Output the [x, y] coordinate of the center of the cell containing the given text.  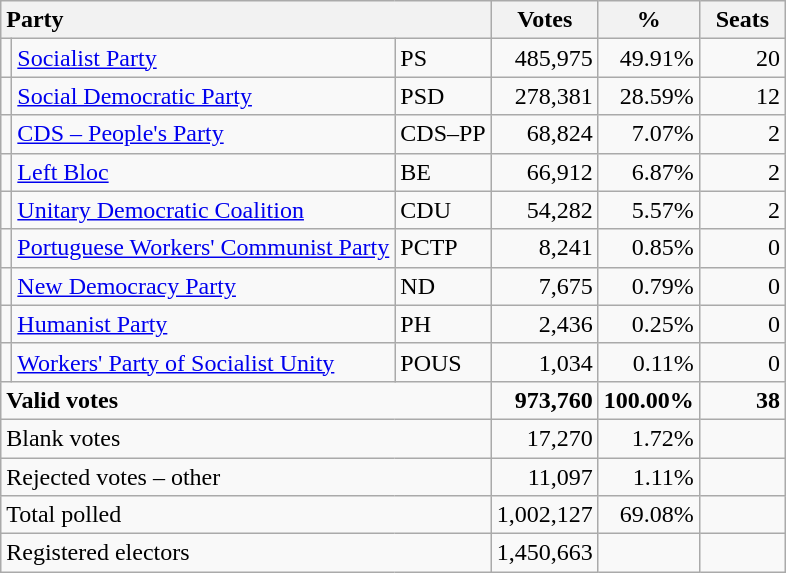
Blank votes [246, 438]
7,675 [544, 286]
5.57% [648, 210]
69.08% [648, 515]
BE [443, 172]
20 [742, 58]
POUS [443, 362]
12 [742, 96]
CDS–PP [443, 134]
28.59% [648, 96]
0.11% [648, 362]
Workers' Party of Socialist Unity [204, 362]
11,097 [544, 477]
Portuguese Workers' Communist Party [204, 248]
38 [742, 400]
485,975 [544, 58]
New Democracy Party [204, 286]
1,034 [544, 362]
278,381 [544, 96]
Humanist Party [204, 324]
973,760 [544, 400]
Seats [742, 20]
Social Democratic Party [204, 96]
8,241 [544, 248]
54,282 [544, 210]
PS [443, 58]
6.87% [648, 172]
CDU [443, 210]
2,436 [544, 324]
ND [443, 286]
66,912 [544, 172]
0.85% [648, 248]
Registered electors [246, 553]
49.91% [648, 58]
Unitary Democratic Coalition [204, 210]
1.72% [648, 438]
Valid votes [246, 400]
17,270 [544, 438]
CDS – People's Party [204, 134]
Party [246, 20]
PH [443, 324]
1.11% [648, 477]
Rejected votes – other [246, 477]
PCTP [443, 248]
68,824 [544, 134]
0.79% [648, 286]
Votes [544, 20]
Total polled [246, 515]
1,002,127 [544, 515]
PSD [443, 96]
0.25% [648, 324]
1,450,663 [544, 553]
Left Bloc [204, 172]
100.00% [648, 400]
7.07% [648, 134]
% [648, 20]
Socialist Party [204, 58]
